Pinpoint the cell where the given text exists, returning its [x, y] midpoint coordinate. 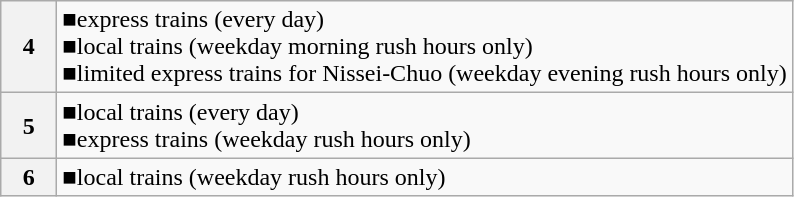
■local trains (weekday rush hours only) [424, 177]
■local trains (every day)■express trains (weekday rush hours only) [424, 126]
6 [29, 177]
5 [29, 126]
■express trains (every day)■local trains (weekday morning rush hours only)■limited express trains for Nissei-Chuo (weekday evening rush hours only) [424, 47]
4 [29, 47]
